Provide the (X, Y) coordinate of the cell's center where the given text is located.  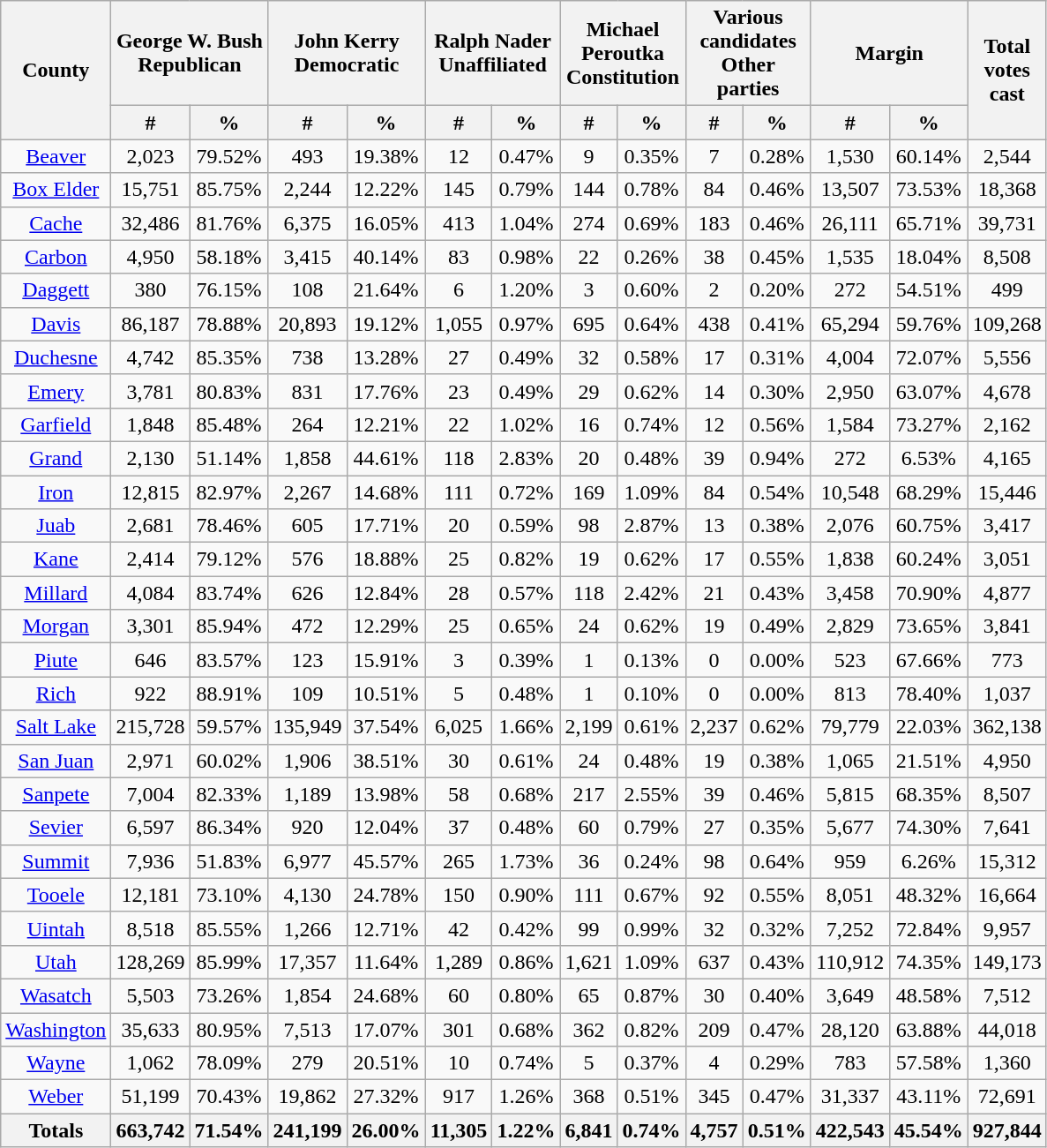
12.71% (386, 928)
78.40% (928, 694)
51.14% (229, 458)
83.74% (229, 593)
813 (850, 694)
21.64% (386, 290)
12.04% (386, 828)
1,189 (307, 794)
2,267 (307, 491)
738 (307, 357)
4,004 (850, 357)
65.71% (928, 223)
1,854 (307, 995)
12.29% (386, 627)
0.26% (651, 257)
2.42% (651, 593)
51.83% (229, 861)
27.32% (386, 1097)
71.54% (229, 1130)
78.46% (229, 526)
3,781 (150, 391)
26.00% (386, 1130)
1.02% (526, 424)
15,446 (1007, 491)
0.57% (526, 593)
3,417 (1007, 526)
58 (459, 794)
16 (589, 424)
0.37% (651, 1063)
241,199 (307, 1130)
0.20% (776, 290)
831 (307, 391)
63.88% (928, 1030)
2,199 (589, 727)
438 (714, 324)
663,742 (150, 1130)
60.02% (229, 761)
183 (714, 223)
0.28% (776, 156)
17.76% (386, 391)
85.75% (229, 190)
2,076 (850, 526)
144 (589, 190)
35,633 (150, 1030)
28 (459, 593)
0.67% (651, 895)
17,357 (307, 962)
67.66% (928, 660)
2,971 (150, 761)
80.95% (229, 1030)
7,936 (150, 861)
85.94% (229, 627)
0.10% (651, 694)
123 (307, 660)
Beaver (56, 156)
79,779 (850, 727)
1.22% (526, 1130)
6,375 (307, 223)
Wayne (56, 1063)
0.13% (651, 660)
6.53% (928, 458)
274 (589, 223)
1.73% (526, 861)
John KerryDemocratic (347, 53)
San Juan (56, 761)
422,543 (850, 1130)
70.90% (928, 593)
5,503 (150, 995)
12,815 (150, 491)
17.71% (386, 526)
695 (589, 324)
72.84% (928, 928)
7,004 (150, 794)
0.45% (776, 257)
Wasatch (56, 995)
68.29% (928, 491)
65,294 (850, 324)
38.51% (386, 761)
6,841 (589, 1130)
George W. BushRepublican (190, 53)
1,858 (307, 458)
32,486 (150, 223)
83.57% (229, 660)
63.07% (928, 391)
13.28% (386, 357)
1,535 (850, 257)
73.65% (928, 627)
0.98% (526, 257)
0.39% (526, 660)
2,829 (850, 627)
Iron (56, 491)
73.53% (928, 190)
2,414 (150, 559)
Uintah (56, 928)
60.24% (928, 559)
38 (714, 257)
345 (714, 1097)
9,957 (1007, 928)
31,337 (850, 1097)
1.26% (526, 1097)
927,844 (1007, 1130)
Kane (56, 559)
3,051 (1007, 559)
362 (589, 1030)
1,065 (850, 761)
2.83% (526, 458)
28,120 (850, 1030)
0.65% (526, 627)
626 (307, 593)
26,111 (850, 223)
783 (850, 1063)
0.80% (526, 995)
Totals (56, 1130)
60.14% (928, 156)
150 (459, 895)
58.18% (229, 257)
County (56, 71)
79.12% (229, 559)
15.91% (386, 660)
44,018 (1007, 1030)
80.83% (229, 391)
59.57% (229, 727)
301 (459, 1030)
3,649 (850, 995)
10,548 (850, 491)
3,301 (150, 627)
2,023 (150, 156)
2.87% (651, 526)
76.15% (229, 290)
74.35% (928, 962)
5,815 (850, 794)
917 (459, 1097)
499 (1007, 290)
Emery (56, 391)
646 (150, 660)
1,266 (307, 928)
15,312 (1007, 861)
83 (459, 257)
37.54% (386, 727)
169 (589, 491)
Washington (56, 1030)
22.03% (928, 727)
0.32% (776, 928)
65 (589, 995)
1.04% (526, 223)
0.31% (776, 357)
0.56% (776, 424)
18.04% (928, 257)
215,728 (150, 727)
44.61% (386, 458)
Grand (56, 458)
16.05% (386, 223)
Various candidatesOther parties (748, 53)
17.07% (386, 1030)
1,037 (1007, 694)
11,305 (459, 1130)
0.99% (651, 928)
Box Elder (56, 190)
773 (1007, 660)
Michael PeroutkaConstitution (623, 53)
11.64% (386, 962)
81.76% (229, 223)
7,512 (1007, 995)
29 (589, 391)
368 (589, 1097)
2.55% (651, 794)
85.55% (229, 928)
Piute (56, 660)
73.10% (229, 895)
0.78% (651, 190)
Millard (56, 593)
12.22% (386, 190)
265 (459, 861)
135,949 (307, 727)
43.11% (928, 1097)
45.57% (386, 861)
4,084 (150, 593)
4,877 (1007, 593)
959 (850, 861)
4,165 (1007, 458)
14.68% (386, 491)
920 (307, 828)
1,360 (1007, 1063)
6,597 (150, 828)
Summit (56, 861)
0.41% (776, 324)
23 (459, 391)
13.98% (386, 794)
78.09% (229, 1063)
0.58% (651, 357)
109,268 (1007, 324)
2,237 (714, 727)
Salt Lake (56, 727)
109 (307, 694)
39,731 (1007, 223)
0.54% (776, 491)
279 (307, 1063)
5,556 (1007, 357)
21.51% (928, 761)
8,518 (150, 928)
8,507 (1007, 794)
Garfield (56, 424)
3,841 (1007, 627)
20,893 (307, 324)
54.51% (928, 290)
0.60% (651, 290)
51,199 (150, 1097)
4,742 (150, 357)
8,508 (1007, 257)
Tooele (56, 895)
493 (307, 156)
Duchesne (56, 357)
922 (150, 694)
576 (307, 559)
0.90% (526, 895)
7,252 (850, 928)
19.12% (386, 324)
2,244 (307, 190)
Sevier (56, 828)
42 (459, 928)
73.27% (928, 424)
0.87% (651, 995)
7,641 (1007, 828)
88.91% (229, 694)
Total votes cast (1007, 71)
523 (850, 660)
7 (714, 156)
1,530 (850, 156)
145 (459, 190)
Utah (56, 962)
1,848 (150, 424)
Rich (56, 694)
4,678 (1007, 391)
1,584 (850, 424)
0.59% (526, 526)
Margin (889, 53)
Juab (56, 526)
1.66% (526, 727)
37 (459, 828)
0.42% (526, 928)
7,513 (307, 1030)
1.20% (526, 290)
12.84% (386, 593)
60.75% (928, 526)
2 (714, 290)
1,289 (459, 962)
6,977 (307, 861)
85.99% (229, 962)
92 (714, 895)
14 (714, 391)
68.35% (928, 794)
108 (307, 290)
6.26% (928, 861)
6,025 (459, 727)
85.35% (229, 357)
57.58% (928, 1063)
72,691 (1007, 1097)
362,138 (1007, 727)
3,415 (307, 257)
0.30% (776, 391)
Carbon (56, 257)
19,862 (307, 1097)
79.52% (229, 156)
24.68% (386, 995)
18,368 (1007, 190)
264 (307, 424)
2,130 (150, 458)
86.34% (229, 828)
149,173 (1007, 962)
73.26% (229, 995)
2,681 (150, 526)
Daggett (56, 290)
0.72% (526, 491)
1,906 (307, 761)
Weber (56, 1097)
24.78% (386, 895)
70.43% (229, 1097)
Sanpete (56, 794)
0.24% (651, 861)
45.54% (928, 1130)
2,544 (1007, 156)
15,751 (150, 190)
4,757 (714, 1130)
0.69% (651, 223)
74.30% (928, 828)
0.29% (776, 1063)
16,664 (1007, 895)
40.14% (386, 257)
4 (714, 1063)
9 (589, 156)
209 (714, 1030)
0.86% (526, 962)
1,062 (150, 1063)
Davis (56, 324)
10.51% (386, 694)
6 (459, 290)
Morgan (56, 627)
2,950 (850, 391)
472 (307, 627)
36 (589, 861)
78.88% (229, 324)
12.21% (386, 424)
59.76% (928, 324)
0.97% (526, 324)
1,838 (850, 559)
85.48% (229, 424)
13 (714, 526)
4,130 (307, 895)
10 (459, 1063)
18.88% (386, 559)
Ralph NaderUnaffiliated (492, 53)
21 (714, 593)
48.32% (928, 895)
605 (307, 526)
20.51% (386, 1063)
5,677 (850, 828)
637 (714, 962)
82.97% (229, 491)
82.33% (229, 794)
Cache (56, 223)
13,507 (850, 190)
3,458 (850, 593)
8,051 (850, 895)
413 (459, 223)
1,621 (589, 962)
380 (150, 290)
99 (589, 928)
2,162 (1007, 424)
128,269 (150, 962)
19.38% (386, 156)
0.94% (776, 458)
72.07% (928, 357)
217 (589, 794)
48.58% (928, 995)
1,055 (459, 324)
12,181 (150, 895)
110,912 (850, 962)
86,187 (150, 324)
0.40% (776, 995)
